Extract the (X, Y) coordinate from the center of the cell holding the provided text.  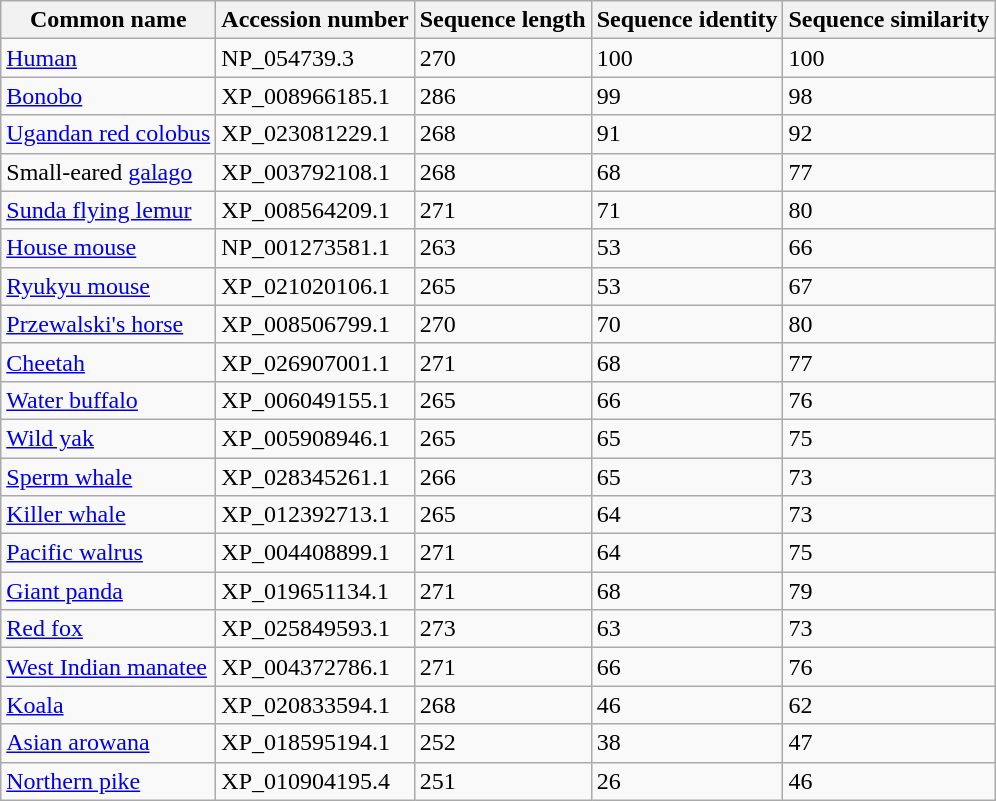
Sequence similarity (889, 20)
XP_010904195.4 (315, 781)
Sunda flying lemur (108, 210)
House mouse (108, 248)
Pacific walrus (108, 553)
Cheetah (108, 362)
XP_020833594.1 (315, 705)
Common name (108, 20)
XP_023081229.1 (315, 134)
XP_008506799.1 (315, 324)
26 (687, 781)
XP_003792108.1 (315, 172)
Small-eared galago (108, 172)
286 (502, 96)
71 (687, 210)
Bonobo (108, 96)
79 (889, 591)
Koala (108, 705)
Wild yak (108, 438)
XP_028345261.1 (315, 477)
XP_019651134.1 (315, 591)
Red fox (108, 629)
XP_021020106.1 (315, 286)
XP_006049155.1 (315, 400)
XP_008564209.1 (315, 210)
Sequence identity (687, 20)
38 (687, 743)
273 (502, 629)
62 (889, 705)
263 (502, 248)
XP_026907001.1 (315, 362)
Accession number (315, 20)
Sperm whale (108, 477)
NP_001273581.1 (315, 248)
Human (108, 58)
98 (889, 96)
West Indian manatee (108, 667)
Sequence length (502, 20)
XP_004408899.1 (315, 553)
92 (889, 134)
Ugandan red colobus (108, 134)
266 (502, 477)
XP_025849593.1 (315, 629)
47 (889, 743)
Water buffalo (108, 400)
XP_004372786.1 (315, 667)
99 (687, 96)
Killer whale (108, 515)
251 (502, 781)
XP_018595194.1 (315, 743)
Northern pike (108, 781)
XP_008966185.1 (315, 96)
63 (687, 629)
XP_005908946.1 (315, 438)
67 (889, 286)
Giant panda (108, 591)
252 (502, 743)
91 (687, 134)
Asian arowana (108, 743)
XP_012392713.1 (315, 515)
NP_054739.3 (315, 58)
70 (687, 324)
Przewalski's horse (108, 324)
Ryukyu mouse (108, 286)
